Pinpoint the cell where the given text exists, returning its [x, y] midpoint coordinate. 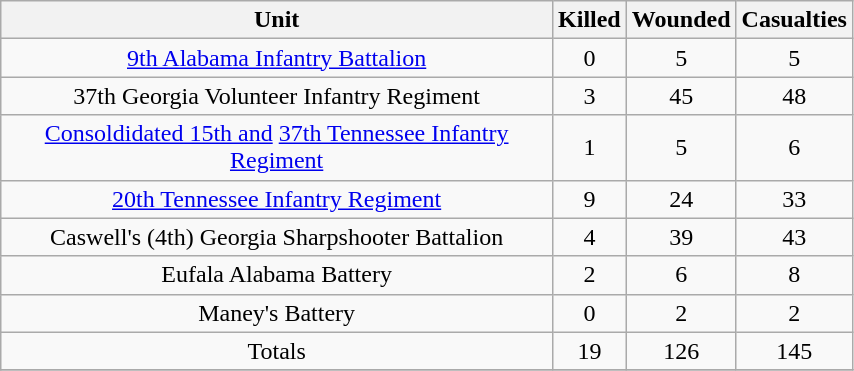
Casualties [794, 20]
39 [681, 237]
Consoldidated 15th and 37th Tennessee Infantry Regiment [277, 148]
43 [794, 237]
4 [590, 237]
20th Tennessee Infantry Regiment [277, 199]
126 [681, 351]
45 [681, 96]
Eufala Alabama Battery [277, 275]
8 [794, 275]
Unit [277, 20]
24 [681, 199]
1 [590, 148]
9th Alabama Infantry Battalion [277, 58]
Totals [277, 351]
Wounded [681, 20]
37th Georgia Volunteer Infantry Regiment [277, 96]
48 [794, 96]
145 [794, 351]
19 [590, 351]
Caswell's (4th) Georgia Sharpshooter Battalion [277, 237]
3 [590, 96]
33 [794, 199]
Killed [590, 20]
9 [590, 199]
Maney's Battery [277, 313]
